Find where the given text appears and provide that cell's center as [X, Y] coordinate. 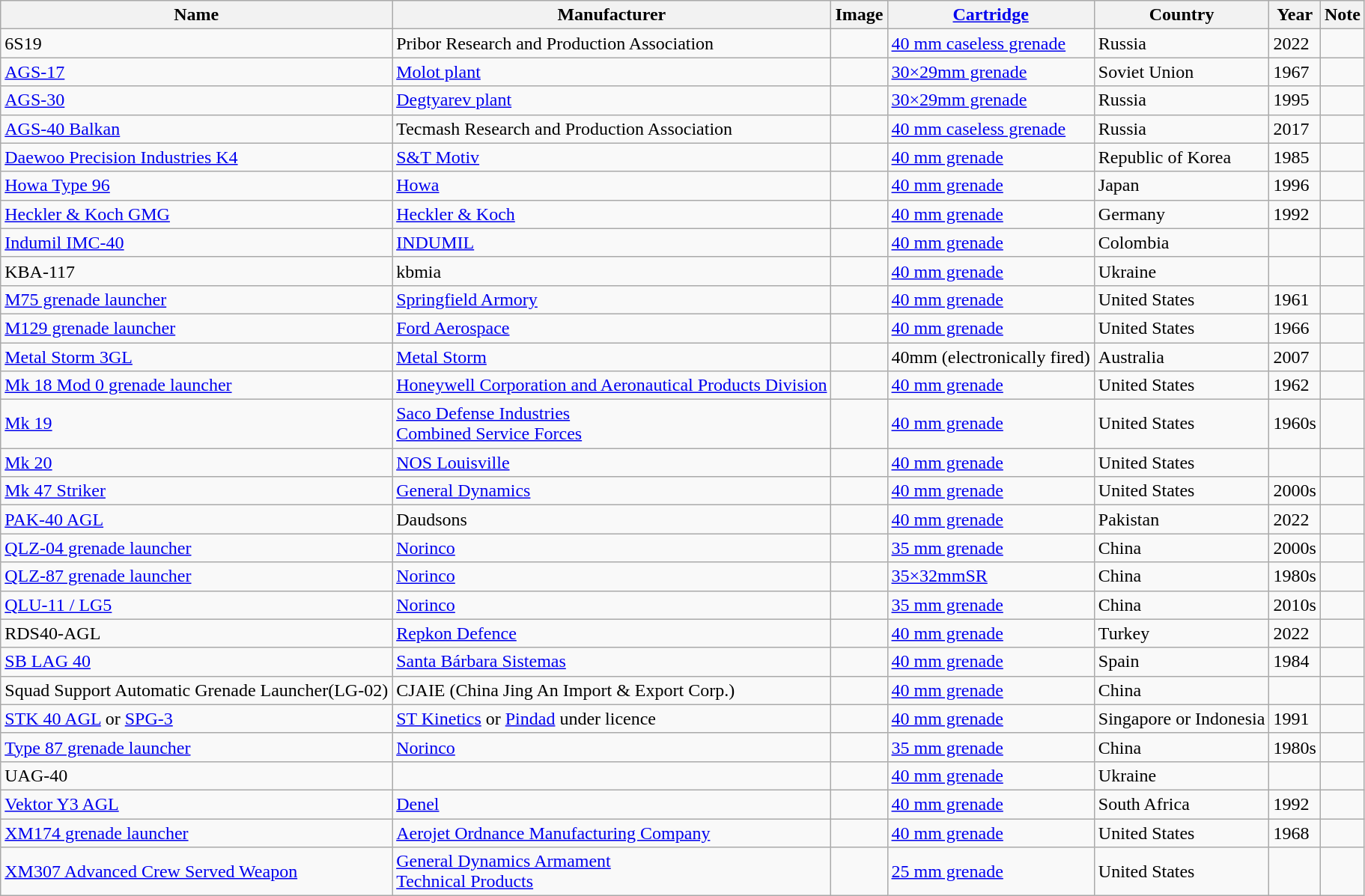
KBA-117 [196, 271]
1967 [1295, 72]
Daewoo Precision Industries K4 [196, 157]
Image [860, 15]
Note [1342, 15]
General Dynamics ArmamentTechnical Products [612, 871]
Metal Storm 3GL [196, 357]
1968 [1295, 833]
1984 [1295, 662]
Republic of Korea [1182, 157]
Country [1182, 15]
Australia [1182, 357]
1996 [1295, 186]
XM307 Advanced Crew Served Weapon [196, 871]
Heckler & Koch [612, 214]
Vektor Y3 AGL [196, 804]
M75 grenade launcher [196, 299]
2010s [1295, 605]
25 mm grenade [991, 871]
RDS40-AGL [196, 633]
Santa Bárbara Sistemas [612, 662]
Type 87 grenade launcher [196, 747]
Squad Support Automatic Grenade Launcher(LG-02) [196, 690]
1962 [1295, 385]
AGS-17 [196, 72]
35×32mmSR [991, 576]
Germany [1182, 214]
General Dynamics [612, 491]
AGS-40 Balkan [196, 129]
QLU-11 / LG5 [196, 605]
Molot plant [612, 72]
Aerojet Ordnance Manufacturing Company [612, 833]
UAG-40 [196, 775]
AGS-30 [196, 100]
QLZ-87 grenade launcher [196, 576]
1995 [1295, 100]
Spain [1182, 662]
2007 [1295, 357]
Howa Type 96 [196, 186]
ST Kinetics or Pindad under licence [612, 719]
CJAIE (China Jing An Import & Export Corp.) [612, 690]
STK 40 AGL or SPG-3 [196, 719]
SB LAG 40 [196, 662]
1966 [1295, 328]
Colombia [1182, 243]
1961 [1295, 299]
PAK-40 AGL [196, 519]
Tecmash Research and Production Association [612, 129]
M129 grenade launcher [196, 328]
Honeywell Corporation and Aeronautical Products Division [612, 385]
Singapore or Indonesia [1182, 719]
Heckler & Koch GMG [196, 214]
Saco Defense IndustriesCombined Service Forces [612, 424]
XM174 grenade launcher [196, 833]
1991 [1295, 719]
Japan [1182, 186]
Soviet Union [1182, 72]
Name [196, 15]
Pribor Research and Production Association [612, 43]
Manufacturer [612, 15]
Daudsons [612, 519]
kbmia [612, 271]
Springfield Armory [612, 299]
2017 [1295, 129]
6S19 [196, 43]
South Africa [1182, 804]
Denel [612, 804]
40mm (electronically fired) [991, 357]
Indumil IMC-40 [196, 243]
INDUMIL [612, 243]
QLZ-04 grenade launcher [196, 548]
Metal Storm [612, 357]
Pakistan [1182, 519]
Degtyarev plant [612, 100]
1960s [1295, 424]
Mk 20 [196, 463]
Mk 47 Striker [196, 491]
Year [1295, 15]
Repkon Defence [612, 633]
S&T Motiv [612, 157]
Ford Aerospace [612, 328]
1985 [1295, 157]
Mk 19 [196, 424]
Cartridge [991, 15]
Howa [612, 186]
NOS Louisville [612, 463]
Mk 18 Mod 0 grenade launcher [196, 385]
Turkey [1182, 633]
